Extract the [x, y] coordinate from the center of the cell holding the provided text.  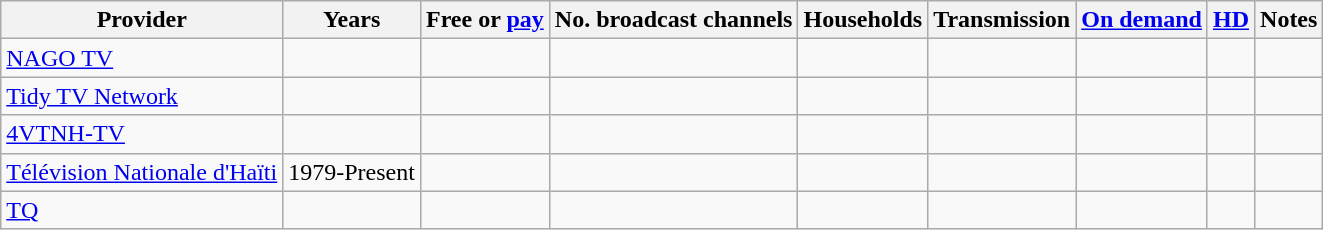
Households [863, 20]
Notes [1289, 20]
1979-Present [352, 172]
Tidy TV Network [142, 96]
Télévision Nationale d'Haïti [142, 172]
NAGO TV [142, 58]
HD [1230, 20]
No. broadcast channels [674, 20]
4VTNH-TV [142, 134]
TQ [142, 210]
Transmission [1002, 20]
Years [352, 20]
Provider [142, 20]
On demand [1142, 20]
Free or pay [484, 20]
